Extract the [x, y] coordinate from the center of the cell holding the provided text.  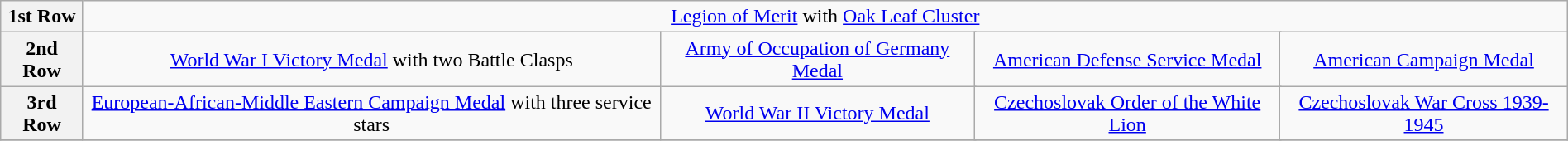
Army of Occupation of Germany Medal [817, 60]
European-African-Middle Eastern Campaign Medal with three service stars [371, 113]
Czechoslovak War Cross 1939-1945 [1424, 113]
World War I Victory Medal with two Battle Clasps [371, 60]
2nd Row [42, 60]
American Campaign Medal [1424, 60]
American Defense Service Medal [1128, 60]
Legion of Merit with Oak Leaf Cluster [825, 17]
3rd Row [42, 113]
World War II Victory Medal [817, 113]
Czechoslovak Order of the White Lion [1128, 113]
1st Row [42, 17]
